From the cell containing the given text, extract its center point as [X, Y] coordinate. 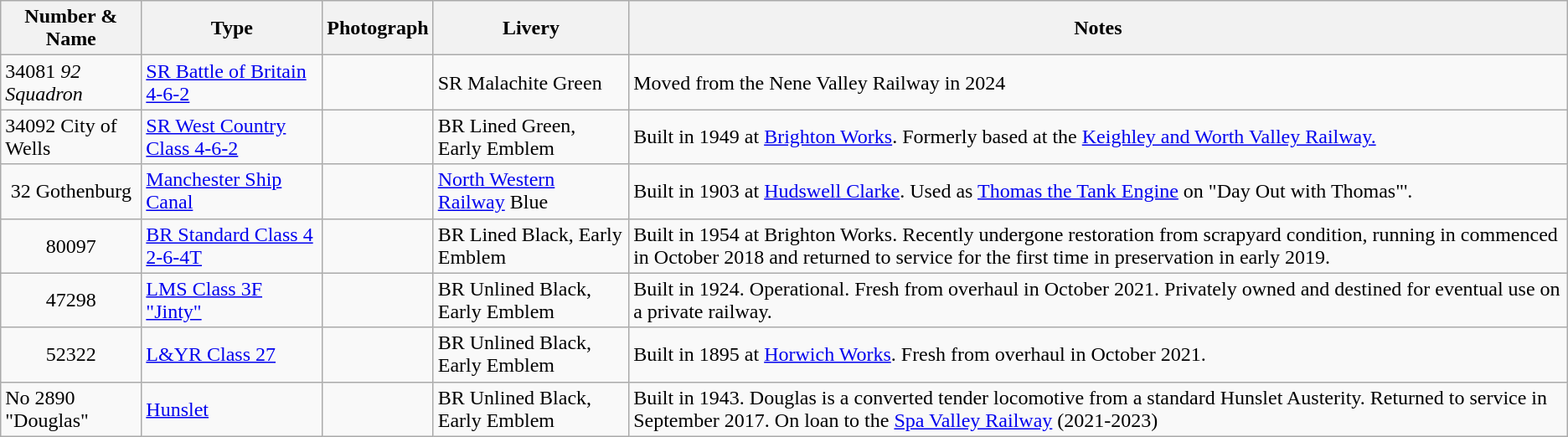
BR Lined Black, Early Emblem [531, 246]
Built in 1924. Operational. Fresh from overhaul in October 2021. Privately owned and destined for eventual use on a private railway. [1099, 300]
Livery [531, 28]
80097 [71, 246]
SR Battle of Britain 4-6-2 [232, 82]
North Western Railway Blue [531, 191]
34092 City of Wells [71, 137]
Built in 1949 at Brighton Works. Formerly based at the Keighley and Worth Valley Railway. [1099, 137]
Hunslet [232, 409]
LMS Class 3F "Jinty" [232, 300]
L&YR Class 27 [232, 355]
No 2890 "Douglas" [71, 409]
47298 [71, 300]
34081 92 Squadron [71, 82]
Photograph [378, 28]
Built in 1895 at Horwich Works. Fresh from overhaul in October 2021. [1099, 355]
SR Malachite Green [531, 82]
Built in 1903 at Hudswell Clarke. Used as Thomas the Tank Engine on "Day Out with Thomas"'. [1099, 191]
Type [232, 28]
Moved from the Nene Valley Railway in 2024 [1099, 82]
BR Standard Class 4 2-6-4T [232, 246]
Notes [1099, 28]
BR Lined Green, Early Emblem [531, 137]
Number & Name [71, 28]
32 Gothenburg [71, 191]
SR West Country Class 4-6-2 [232, 137]
52322 [71, 355]
Manchester Ship Canal [232, 191]
